Find where the given text appears and provide that cell's center as [x, y] coordinate. 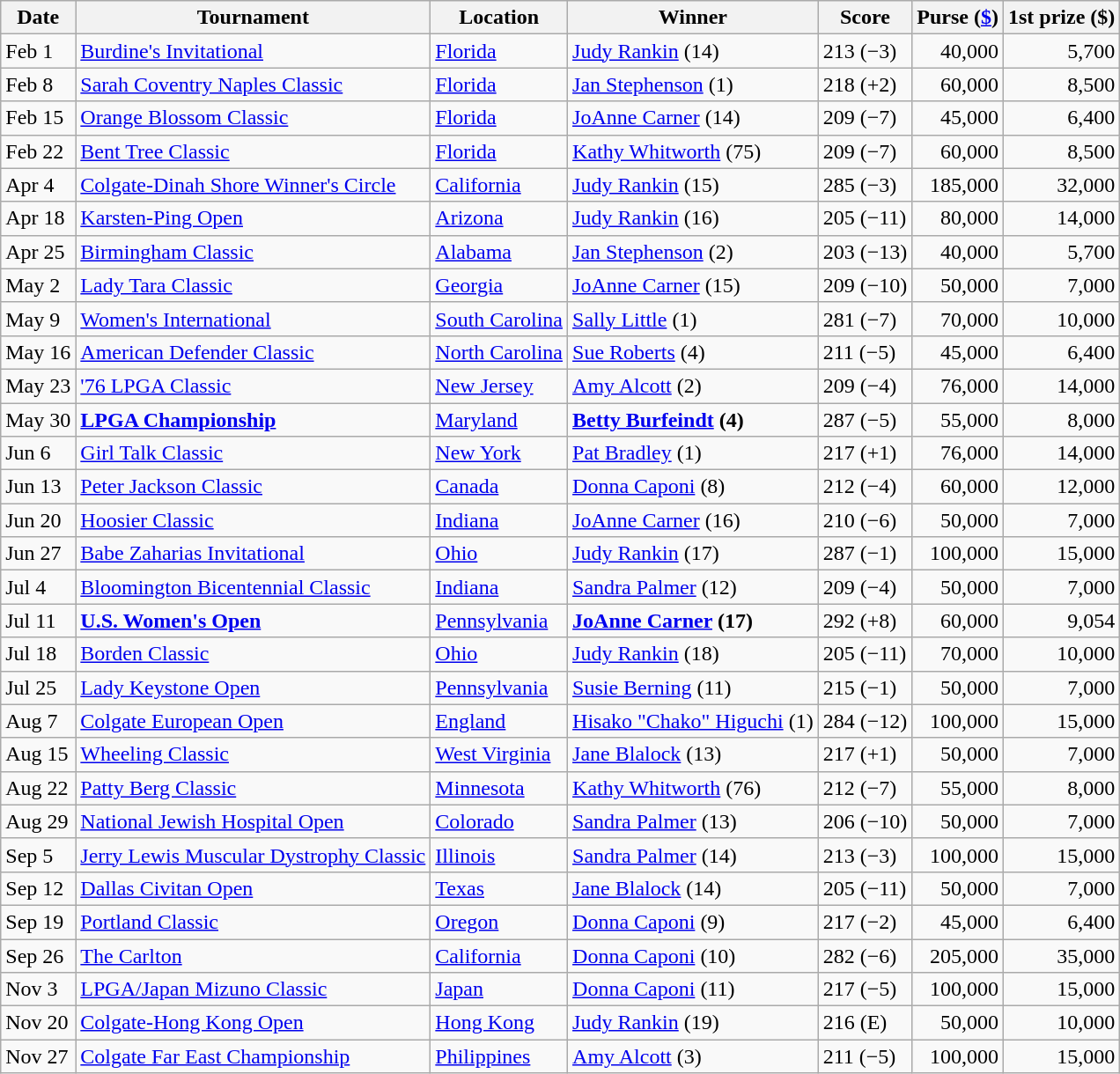
Nov 20 [39, 1023]
New York [499, 453]
Nov 27 [39, 1056]
Oregon [499, 922]
Feb 8 [39, 85]
Dallas Civitan Open [254, 888]
JoAnne Carner (14) [694, 118]
Aug 15 [39, 754]
Apr 25 [39, 252]
Canada [499, 487]
Colgate European Open [254, 721]
Orange Blossom Classic [254, 118]
9,054 [1061, 621]
Score [865, 18]
282 (−6) [865, 955]
American Defender Classic [254, 352]
Birmingham Classic [254, 252]
JoAnne Carner (15) [694, 285]
35,000 [1061, 955]
Jul 4 [39, 587]
Tournament [254, 18]
Lady Tara Classic [254, 285]
Apr 18 [39, 218]
South Carolina [499, 319]
'76 LPGA Classic [254, 386]
Pat Bradley (1) [694, 453]
Alabama [499, 252]
National Jewish Hospital Open [254, 821]
Georgia [499, 285]
May 2 [39, 285]
Apr 4 [39, 185]
Aug 29 [39, 821]
North Carolina [499, 352]
Nov 3 [39, 989]
Jun 13 [39, 487]
Women's International [254, 319]
Patty Berg Classic [254, 788]
Hisako "Chako" Higuchi (1) [694, 721]
Peter Jackson Classic [254, 487]
Judy Rankin (15) [694, 185]
Donna Caponi (8) [694, 487]
185,000 [958, 185]
292 (+8) [865, 621]
285 (−3) [865, 185]
Feb 22 [39, 151]
215 (−1) [865, 688]
JoAnne Carner (16) [694, 520]
Maryland [499, 420]
Burdine's Invitational [254, 51]
Jul 18 [39, 654]
Jun 20 [39, 520]
Hoosier Classic [254, 520]
Colgate-Hong Kong Open [254, 1023]
287 (−5) [865, 420]
1st prize ($) [1061, 18]
Bent Tree Classic [254, 151]
Jun 6 [39, 453]
32,000 [1061, 185]
Jerry Lewis Muscular Dystrophy Classic [254, 855]
Sep 5 [39, 855]
West Virginia [499, 754]
206 (−10) [865, 821]
Girl Talk Classic [254, 453]
281 (−7) [865, 319]
Minnesota [499, 788]
Judy Rankin (16) [694, 218]
Sue Roberts (4) [694, 352]
Amy Alcott (2) [694, 386]
Sandra Palmer (14) [694, 855]
Babe Zaharias Invitational [254, 554]
203 (−13) [865, 252]
210 (−6) [865, 520]
Kathy Whitworth (75) [694, 151]
May 30 [39, 420]
Feb 15 [39, 118]
Lady Keystone Open [254, 688]
Feb 1 [39, 51]
Sep 19 [39, 922]
U.S. Women's Open [254, 621]
Kathy Whitworth (76) [694, 788]
Sarah Coventry Naples Classic [254, 85]
Sandra Palmer (13) [694, 821]
Donna Caponi (11) [694, 989]
209 (−10) [865, 285]
Jul 25 [39, 688]
212 (−4) [865, 487]
Karsten-Ping Open [254, 218]
217 (−2) [865, 922]
England [499, 721]
Judy Rankin (19) [694, 1023]
80,000 [958, 218]
Winner [694, 18]
Amy Alcott (3) [694, 1056]
Hong Kong [499, 1023]
205,000 [958, 955]
Location [499, 18]
Aug 22 [39, 788]
Donna Caponi (9) [694, 922]
JoAnne Carner (17) [694, 621]
May 9 [39, 319]
216 (E) [865, 1023]
Date [39, 18]
218 (+2) [865, 85]
217 (−5) [865, 989]
Jane Blalock (14) [694, 888]
Betty Burfeindt (4) [694, 420]
12,000 [1061, 487]
May 16 [39, 352]
Aug 7 [39, 721]
Sally Little (1) [694, 319]
Purse ($) [958, 18]
212 (−7) [865, 788]
Jane Blalock (13) [694, 754]
LPGA Championship [254, 420]
Sep 12 [39, 888]
Bloomington Bicentennial Classic [254, 587]
The Carlton [254, 955]
Wheeling Classic [254, 754]
New Jersey [499, 386]
Colgate Far East Championship [254, 1056]
Borden Classic [254, 654]
Illinois [499, 855]
Jan Stephenson (1) [694, 85]
Portland Classic [254, 922]
Susie Berning (11) [694, 688]
Donna Caponi (10) [694, 955]
Colgate-Dinah Shore Winner's Circle [254, 185]
Judy Rankin (14) [694, 51]
Jun 27 [39, 554]
Sep 26 [39, 955]
284 (−12) [865, 721]
Philippines [499, 1056]
Jul 11 [39, 621]
Judy Rankin (17) [694, 554]
Judy Rankin (18) [694, 654]
Jan Stephenson (2) [694, 252]
LPGA/Japan Mizuno Classic [254, 989]
May 23 [39, 386]
Sandra Palmer (12) [694, 587]
287 (−1) [865, 554]
Texas [499, 888]
Japan [499, 989]
Arizona [499, 218]
Colorado [499, 821]
